Determine the [x, y] coordinate at the center of the cell enclosing the given text.  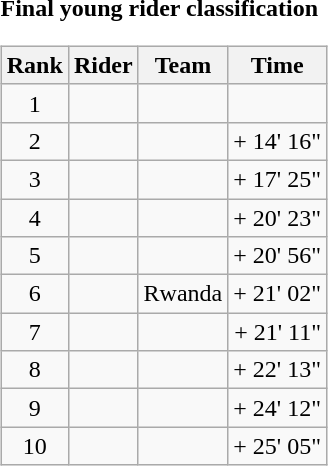
Time [278, 65]
1 [34, 103]
+ 21' 11" [278, 332]
4 [34, 217]
Team [183, 65]
Rank [34, 65]
+ 21' 02" [278, 294]
6 [34, 294]
+ 14' 16" [278, 141]
+ 24' 12" [278, 408]
+ 17' 25" [278, 179]
9 [34, 408]
+ 25' 05" [278, 446]
2 [34, 141]
3 [34, 179]
Rwanda [183, 294]
8 [34, 370]
7 [34, 332]
Rider [103, 65]
5 [34, 256]
10 [34, 446]
+ 20' 56" [278, 256]
+ 22' 13" [278, 370]
+ 20' 23" [278, 217]
